Find where the given text appears and provide that cell's center as [X, Y] coordinate. 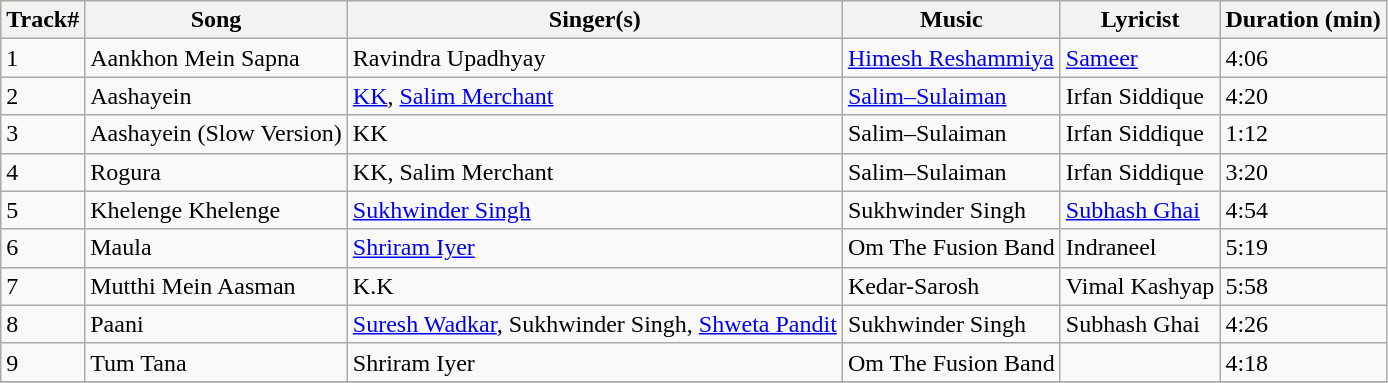
Rogura [216, 172]
K.K [594, 286]
Aashayein (Slow Version) [216, 134]
1 [43, 58]
8 [43, 324]
Ravindra Upadhyay [594, 58]
Maula [216, 248]
Aashayein [216, 96]
4:26 [1303, 324]
1:12 [1303, 134]
Himesh Reshammiya [951, 58]
Vimal Kashyap [1140, 286]
4:06 [1303, 58]
5:58 [1303, 286]
Music [951, 20]
Tum Tana [216, 362]
5:19 [1303, 248]
4:54 [1303, 210]
2 [43, 96]
6 [43, 248]
Khelenge Khelenge [216, 210]
Suresh Wadkar, Sukhwinder Singh, Shweta Pandit [594, 324]
Sameer [1140, 58]
Duration (min) [1303, 20]
Song [216, 20]
Singer(s) [594, 20]
3:20 [1303, 172]
Lyricist [1140, 20]
9 [43, 362]
Paani [216, 324]
7 [43, 286]
3 [43, 134]
Mutthi Mein Aasman [216, 286]
Aankhon Mein Sapna [216, 58]
4:18 [1303, 362]
5 [43, 210]
KK [594, 134]
Kedar-Sarosh [951, 286]
4:20 [1303, 96]
Track# [43, 20]
4 [43, 172]
Indraneel [1140, 248]
